Search for the cell housing the specified text and yield its (x, y) center coordinate. 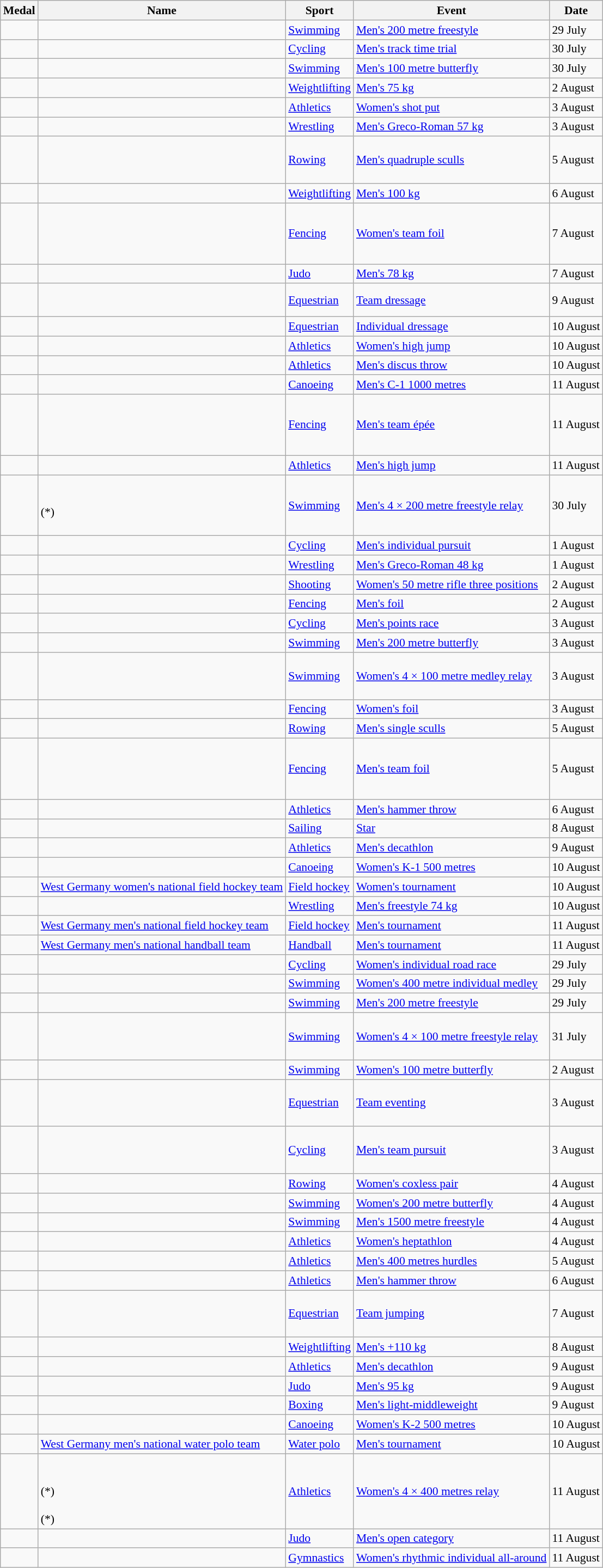
Women's 4 × 100 metre medley relay (451, 676)
Men's 200 metre butterfly (451, 643)
Event (451, 10)
(*) (162, 505)
Men's 78 kg (451, 274)
Men's team pursuit (451, 1150)
Men's team foil (451, 769)
Men's C-1 1000 metres (451, 385)
Women's K-1 500 metres (451, 868)
Women's high jump (451, 346)
Men's 95 kg (451, 1386)
Men's Greco-Roman 48 kg (451, 565)
Men's 400 metres hurdles (451, 1261)
Sailing (319, 828)
West Germany men's national handball team (162, 945)
West Germany men's national field hockey team (162, 926)
Men's light-middleweight (451, 1405)
Men's team épée (451, 425)
Men's 4 × 200 metre freestyle relay (451, 505)
Water polo (319, 1444)
Men's 100 metre butterfly (451, 69)
Boxing (319, 1405)
Women's 400 metre individual medley (451, 984)
West Germany women's national field hockey team (162, 887)
Team jumping (451, 1314)
Women's 200 metre butterfly (451, 1203)
Medal (20, 10)
Men's open category (451, 1539)
Women's 100 metre butterfly (451, 1070)
West Germany men's national water polo team (162, 1444)
Men's individual pursuit (451, 546)
Women's rhythmic individual all-around (451, 1558)
Men's track time trial (451, 49)
Women's 4 × 400 metres relay (451, 1491)
31 July (576, 1037)
Women's heptathlon (451, 1242)
Men's Greco-Roman 57 kg (451, 127)
Men's 1500 metre freestyle (451, 1222)
Handball (319, 945)
Men's points race (451, 624)
Team dressage (451, 301)
Men's single sculls (451, 729)
Men's discus throw (451, 365)
Star (451, 828)
Women's 4 × 100 metre freestyle relay (451, 1037)
Women's coxless pair (451, 1183)
Women's foil (451, 709)
Women's K-2 500 metres (451, 1425)
Women's 50 metre rifle three positions (451, 584)
Gymnastics (319, 1558)
Shooting (319, 584)
Name (162, 10)
Men's freestyle 74 kg (451, 906)
Sport (319, 10)
(*) (*) (162, 1491)
Women's team foil (451, 234)
Date (576, 10)
Women's shot put (451, 107)
Women's individual road race (451, 965)
Women's tournament (451, 887)
Men's quadruple sculls (451, 160)
Men's +110 kg (451, 1347)
Men's 100 kg (451, 193)
Men's high jump (451, 465)
Team eventing (451, 1103)
Individual dressage (451, 327)
Men's 75 kg (451, 88)
Men's foil (451, 604)
